Detect which cell encompasses the target text, then output its (x, y) center coordinate. 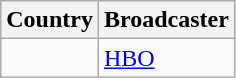
Broadcaster (166, 20)
HBO (166, 58)
Country (50, 20)
